Scan for the cell matching the given text and deliver its (x, y) coordinate at center. 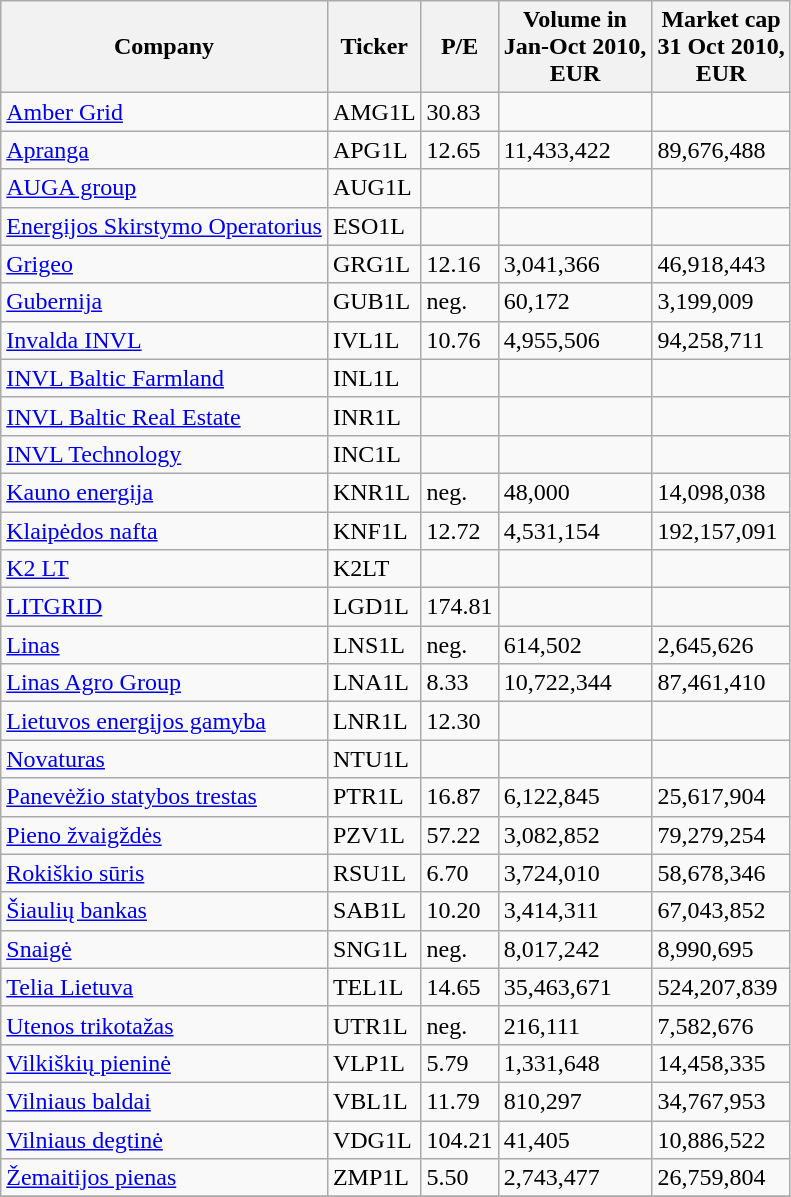
LITGRID (164, 607)
58,678,346 (721, 873)
89,676,488 (721, 150)
48,000 (575, 492)
41,405 (575, 1139)
Vilkiškių pieninė (164, 1063)
UTR1L (374, 1025)
94,258,711 (721, 340)
Snaigė (164, 949)
7,582,676 (721, 1025)
2,645,626 (721, 645)
8,017,242 (575, 949)
INC1L (374, 454)
26,759,804 (721, 1178)
INVL Baltic Real Estate (164, 416)
VLP1L (374, 1063)
Market cap 31 Oct 2010, EUR (721, 47)
AMG1L (374, 112)
3,082,852 (575, 835)
VBL1L (374, 1101)
10,722,344 (575, 683)
2,743,477 (575, 1178)
GRG1L (374, 264)
GUB1L (374, 302)
Energijos Skirstymo Operatorius (164, 226)
Klaipėdos nafta (164, 531)
12.72 (460, 531)
SAB1L (374, 911)
SNG1L (374, 949)
VDG1L (374, 1139)
10.76 (460, 340)
Linas (164, 645)
Lietuvos energijos gamyba (164, 721)
P/E (460, 47)
5.50 (460, 1178)
46,918,443 (721, 264)
174.81 (460, 607)
LNR1L (374, 721)
Ticker (374, 47)
INVL Technology (164, 454)
192,157,091 (721, 531)
AUG1L (374, 188)
4,531,154 (575, 531)
PTR1L (374, 797)
INL1L (374, 378)
25,617,904 (721, 797)
14,458,335 (721, 1063)
3,041,366 (575, 264)
1,331,648 (575, 1063)
APG1L (374, 150)
60,172 (575, 302)
Novaturas (164, 759)
Volume in Jan-Oct 2010, EUR (575, 47)
Apranga (164, 150)
K2 LT (164, 569)
PZV1L (374, 835)
11.79 (460, 1101)
3,414,311 (575, 911)
67,043,852 (721, 911)
16.87 (460, 797)
14.65 (460, 987)
Grigeo (164, 264)
Gubernija (164, 302)
8.33 (460, 683)
8,990,695 (721, 949)
12.16 (460, 264)
IVL1L (374, 340)
TEL1L (374, 987)
4,955,506 (575, 340)
RSU1L (374, 873)
NTU1L (374, 759)
KNR1L (374, 492)
12.65 (460, 150)
K2LT (374, 569)
ESO1L (374, 226)
87,461,410 (721, 683)
Invalda INVL (164, 340)
10,886,522 (721, 1139)
35,463,671 (575, 987)
810,297 (575, 1101)
524,207,839 (721, 987)
Amber Grid (164, 112)
6,122,845 (575, 797)
3,724,010 (575, 873)
34,767,953 (721, 1101)
14,098,038 (721, 492)
LNS1L (374, 645)
Utenos trikotažas (164, 1025)
Company (164, 47)
Pieno žvaigždės (164, 835)
Žemaitijos pienas (164, 1178)
AUGA group (164, 188)
3,199,009 (721, 302)
Panevėžio statybos trestas (164, 797)
Linas Agro Group (164, 683)
LGD1L (374, 607)
57.22 (460, 835)
LNA1L (374, 683)
12.30 (460, 721)
79,279,254 (721, 835)
Vilniaus degtinė (164, 1139)
5.79 (460, 1063)
INR1L (374, 416)
11,433,422 (575, 150)
ZMP1L (374, 1178)
614,502 (575, 645)
6.70 (460, 873)
216,111 (575, 1025)
104.21 (460, 1139)
10.20 (460, 911)
30.83 (460, 112)
Šiaulių bankas (164, 911)
Vilniaus baldai (164, 1101)
Kauno energija (164, 492)
Telia Lietuva (164, 987)
KNF1L (374, 531)
Rokiškio sūris (164, 873)
INVL Baltic Farmland (164, 378)
